Find where the given text appears and provide that cell's center as (x, y) coordinate. 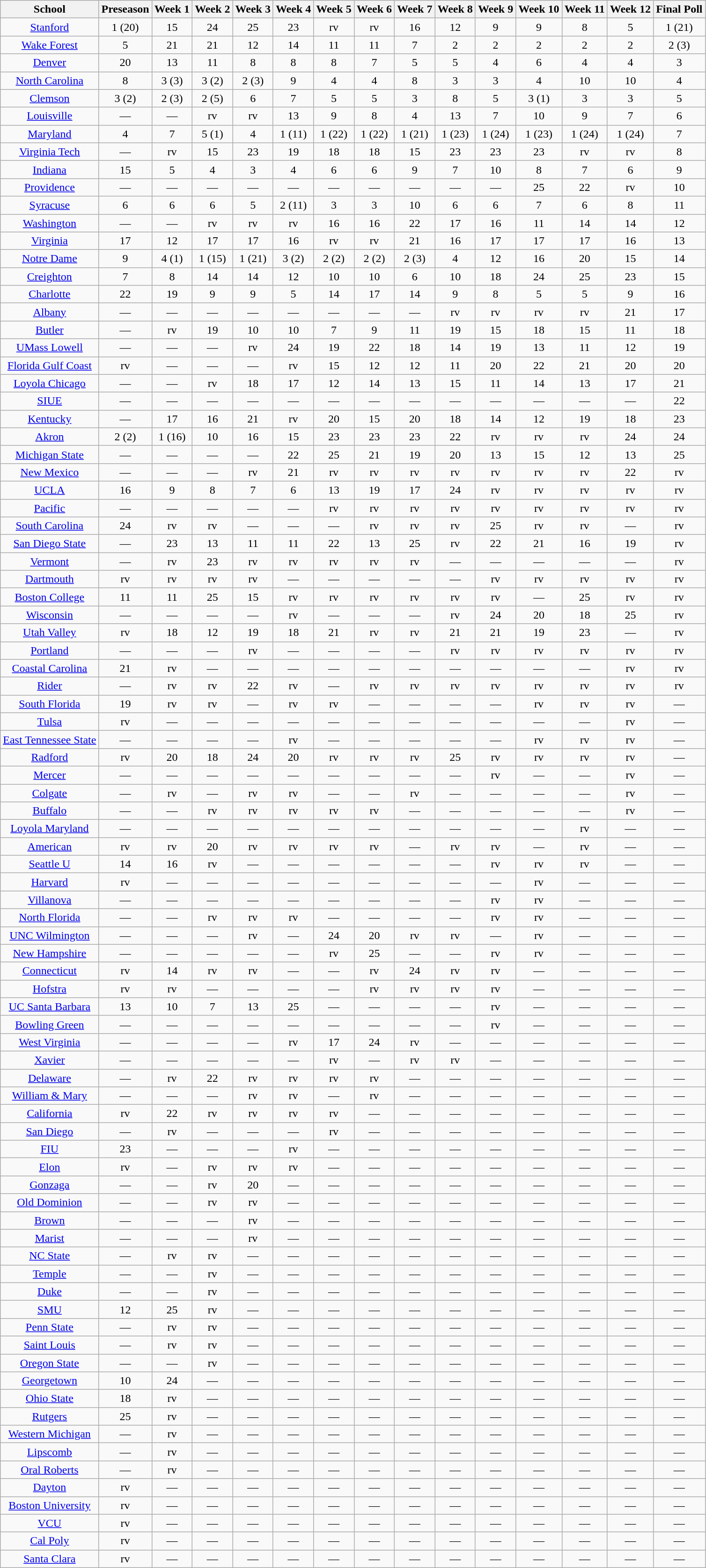
Week 10 (539, 9)
UMass Lowell (50, 348)
Buffalo (50, 811)
Week 9 (495, 9)
California (50, 1114)
Delaware (50, 1078)
Wake Forest (50, 45)
New Mexico (50, 472)
Western Michigan (50, 1434)
Portland (50, 650)
Florida Gulf Coast (50, 365)
North Florida (50, 918)
1 (20) (125, 27)
Indiana (50, 169)
Mercer (50, 775)
Saint Louis (50, 1345)
Week 1 (172, 9)
1 (11) (293, 134)
Marist (50, 1238)
Butler (50, 330)
Louisville (50, 116)
1 (16) (172, 437)
Xavier (50, 1060)
SMU (50, 1309)
West Virginia (50, 1042)
2 (5) (213, 98)
SIUE (50, 401)
Connecticut (50, 971)
Georgetown (50, 1381)
Maryland (50, 134)
Santa Clara (50, 1559)
Kentucky (50, 419)
Dartmouth (50, 579)
Denver (50, 63)
Loyola Chicago (50, 383)
Clemson (50, 98)
1 (15) (213, 259)
Harvard (50, 882)
Providence (50, 187)
Week 7 (415, 9)
Preseason (125, 9)
2 (11) (293, 205)
4 (1) (172, 259)
Loyola Maryland (50, 829)
Duke (50, 1291)
Week 5 (334, 9)
5 (1) (213, 134)
Week 2 (213, 9)
Boston College (50, 597)
Wisconsin (50, 615)
Akron (50, 437)
South Carolina (50, 526)
Creighton (50, 277)
Oregon State (50, 1363)
Albany (50, 312)
Notre Dame (50, 259)
North Carolina (50, 80)
VCU (50, 1523)
New Hampshire (50, 953)
Rider (50, 686)
Final Poll (679, 9)
Washington (50, 223)
Elon (50, 1167)
UCLA (50, 490)
Utah Valley (50, 633)
Temple (50, 1274)
Week 6 (374, 9)
Old Dominion (50, 1203)
Week 8 (455, 9)
Syracuse (50, 205)
NC State (50, 1256)
Coastal Carolina (50, 668)
Pacific (50, 508)
UC Santa Barbara (50, 1006)
Seattle U (50, 864)
Ohio State (50, 1399)
Charlotte (50, 294)
Rutgers (50, 1416)
Gonzaga (50, 1185)
Week 3 (253, 9)
Radford (50, 757)
Stanford (50, 27)
Bowling Green (50, 1024)
Colgate (50, 793)
Boston University (50, 1505)
Michigan State (50, 454)
Vermont (50, 562)
Dayton (50, 1488)
San Diego State (50, 544)
Week 4 (293, 9)
Brown (50, 1220)
Tulsa (50, 722)
American (50, 846)
Virginia (50, 241)
Hofstra (50, 989)
School (50, 9)
Virginia Tech (50, 152)
Penn State (50, 1327)
Cal Poly (50, 1541)
South Florida (50, 704)
Oral Roberts (50, 1470)
East Tennessee State (50, 739)
UNC Wilmington (50, 935)
San Diego (50, 1131)
Lipscomb (50, 1452)
3 (3) (172, 80)
William & Mary (50, 1096)
3 (1) (539, 98)
Week 12 (630, 9)
Week 11 (584, 9)
FIU (50, 1149)
Villanova (50, 900)
